Locate the cell with the specified text and output its (x, y) center coordinate. 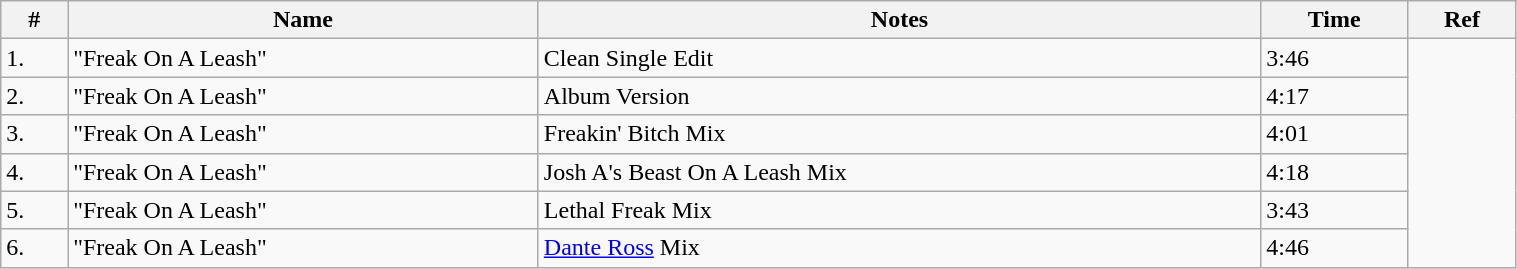
Time (1334, 20)
# (34, 20)
Ref (1462, 20)
3. (34, 134)
4:01 (1334, 134)
2. (34, 96)
1. (34, 58)
Album Version (899, 96)
Freakin' Bitch Mix (899, 134)
3:43 (1334, 210)
Clean Single Edit (899, 58)
4:18 (1334, 172)
6. (34, 248)
4:17 (1334, 96)
Lethal Freak Mix (899, 210)
Name (304, 20)
5. (34, 210)
Notes (899, 20)
4:46 (1334, 248)
Josh A's Beast On A Leash Mix (899, 172)
Dante Ross Mix (899, 248)
4. (34, 172)
3:46 (1334, 58)
